Extract the (X, Y) coordinate from the center of the cell holding the provided text.  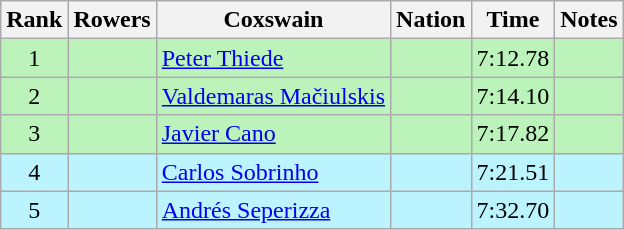
7:32.70 (513, 210)
Javier Cano (273, 134)
2 (34, 96)
7:17.82 (513, 134)
Valdemaras Mačiulskis (273, 96)
7:14.10 (513, 96)
Coxswain (273, 20)
Nation (431, 20)
Peter Thiede (273, 58)
7:12.78 (513, 58)
Carlos Sobrinho (273, 172)
Rank (34, 20)
Andrés Seperizza (273, 210)
5 (34, 210)
1 (34, 58)
Time (513, 20)
Rowers (112, 20)
7:21.51 (513, 172)
Notes (589, 20)
4 (34, 172)
3 (34, 134)
